Capture the cell that displays the provided text and extract its [x, y] central coordinate. 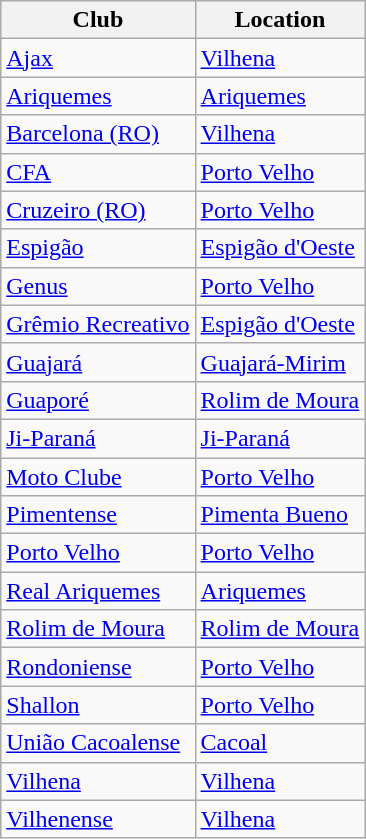
Genus [98, 286]
Shallon [98, 705]
Ajax [98, 58]
Club [98, 20]
Grêmio Recreativo [98, 324]
Pimenta Bueno [280, 515]
Barcelona (RO) [98, 134]
CFA [98, 172]
Cacoal [280, 743]
Rondoniense [98, 667]
Guajará-Mirim [280, 362]
Moto Clube [98, 477]
Guajará [98, 362]
Guaporé [98, 400]
Real Ariquemes [98, 591]
Pimentense [98, 515]
Espigão [98, 248]
Location [280, 20]
Cruzeiro (RO) [98, 210]
União Cacoalense [98, 743]
Vilhenense [98, 819]
